Output the (x, y) coordinate of the center of the cell containing the given text.  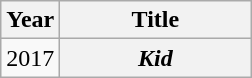
Title (156, 20)
2017 (30, 58)
Kid (156, 58)
Year (30, 20)
